Pinpoint the cell where the given text exists, returning its [X, Y] midpoint coordinate. 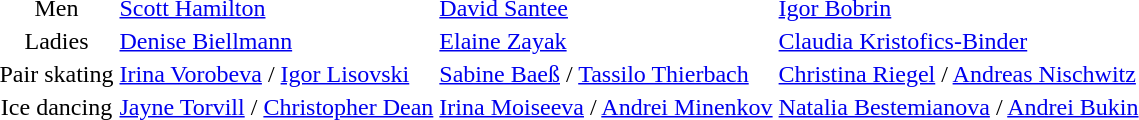
Elaine Zayak [606, 41]
Sabine Baeß / Tassilo Thierbach [606, 74]
Irina Vorobeva / Igor Lisovski [276, 74]
Denise Biellmann [276, 41]
